Extract the (x, y) coordinate from the center of the cell holding the provided text.  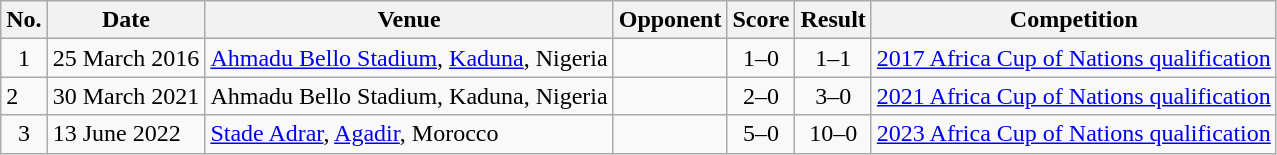
2–0 (761, 96)
Result (833, 20)
Opponent (670, 20)
2021 Africa Cup of Nations qualification (1074, 96)
Stade Adrar, Agadir, Morocco (409, 134)
3–0 (833, 96)
3 (24, 134)
10–0 (833, 134)
2 (24, 96)
25 March 2016 (126, 58)
13 June 2022 (126, 134)
Competition (1074, 20)
2023 Africa Cup of Nations qualification (1074, 134)
Venue (409, 20)
No. (24, 20)
5–0 (761, 134)
1 (24, 58)
1–1 (833, 58)
Date (126, 20)
2017 Africa Cup of Nations qualification (1074, 58)
30 March 2021 (126, 96)
1–0 (761, 58)
Score (761, 20)
